Extract the (X, Y) coordinate from the center of the cell holding the provided text.  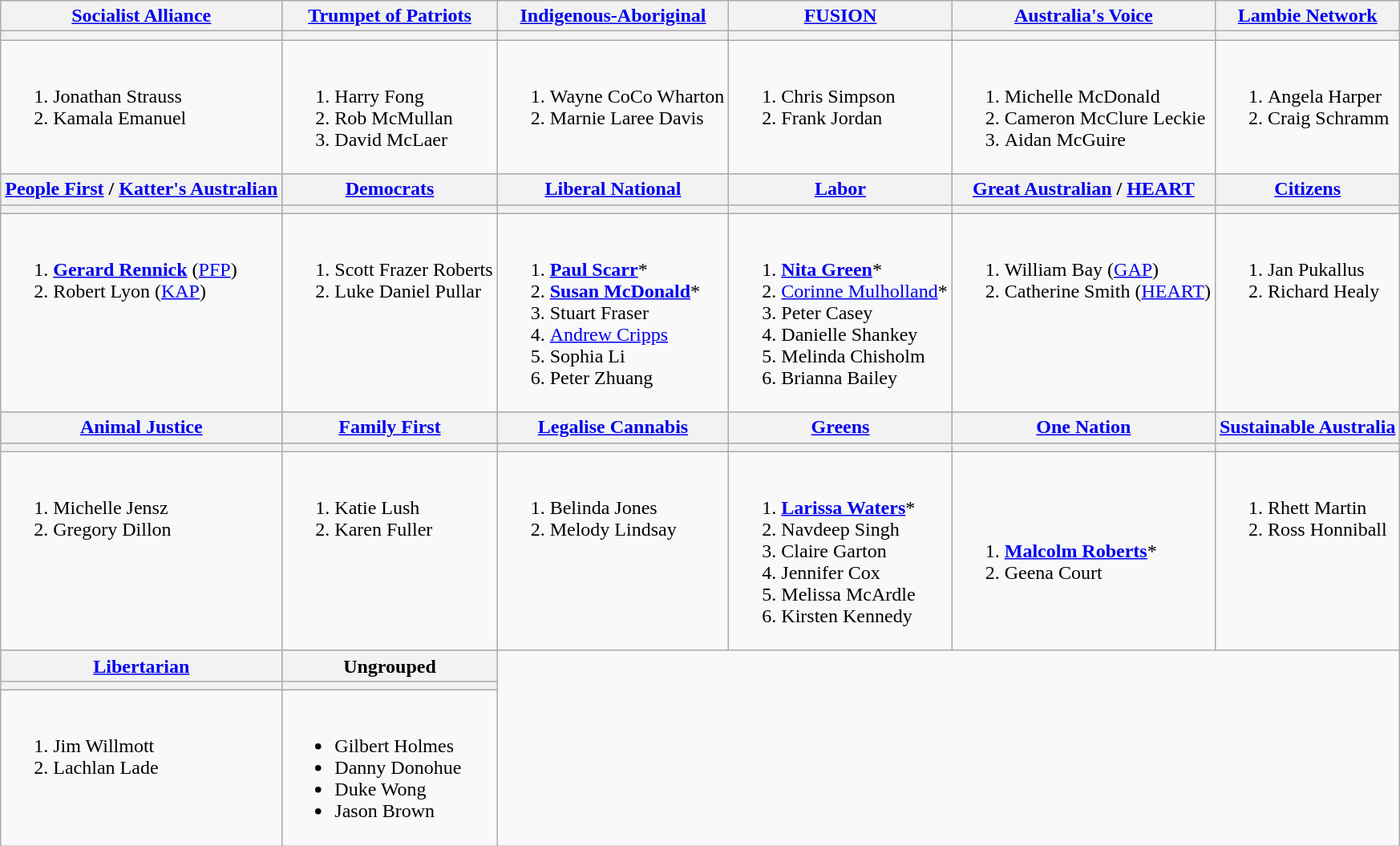
Michelle McDonald Cameron McClure Leckie Aidan McGuire (1083, 107)
Gerard Rennick (PFP) Robert Lyon (KAP) (141, 313)
Jonathan Strauss Kamala Emanuel (141, 107)
Trumpet of Patriots (390, 16)
Rhett Martin Ross Honniball (1307, 551)
Indigenous-Aboriginal (613, 16)
Michelle Jensz Gregory Dillon (141, 551)
Great Australian / HEART (1083, 189)
Scott Frazer Roberts Luke Daniel Pullar (390, 313)
Harry Fong Rob McMullan David McLaer (390, 107)
Jim Willmott Lachlan Lade (141, 767)
Family First (390, 427)
Paul Scarr* Susan McDonald* Stuart Fraser Andrew Cripps Sophia Li Peter Zhuang (613, 313)
William Bay (GAP) Catherine Smith (HEART) (1083, 313)
Sustainable Australia (1307, 427)
Wayne CoCo Wharton Marnie Laree Davis (613, 107)
Legalise Cannabis (613, 427)
Libertarian (141, 666)
Larissa Waters* Navdeep Singh Claire Garton Jennifer Cox Melissa McArdle Kirsten Kennedy (840, 551)
People First / Katter's Australian (141, 189)
Citizens (1307, 189)
Labor (840, 189)
Greens (840, 427)
Animal Justice (141, 427)
Chris Simpson Frank Jordan (840, 107)
Nita Green* Corinne Mulholland* Peter Casey Danielle Shankey Melinda Chisholm Brianna Bailey (840, 313)
Lambie Network (1307, 16)
One Nation (1083, 427)
Ungrouped (390, 666)
Democrats (390, 189)
Malcolm Roberts* Geena Court (1083, 551)
Gilbert Holmes Danny Donohue Duke Wong Jason Brown (390, 767)
Socialist Alliance (141, 16)
Jan Pukallus Richard Healy (1307, 313)
Belinda Jones Melody Lindsay (613, 551)
FUSION (840, 16)
Katie Lush Karen Fuller (390, 551)
Liberal National (613, 189)
Australia's Voice (1083, 16)
Angela Harper Craig Schramm (1307, 107)
